Scan for the cell matching the given text and deliver its [X, Y] coordinate at center. 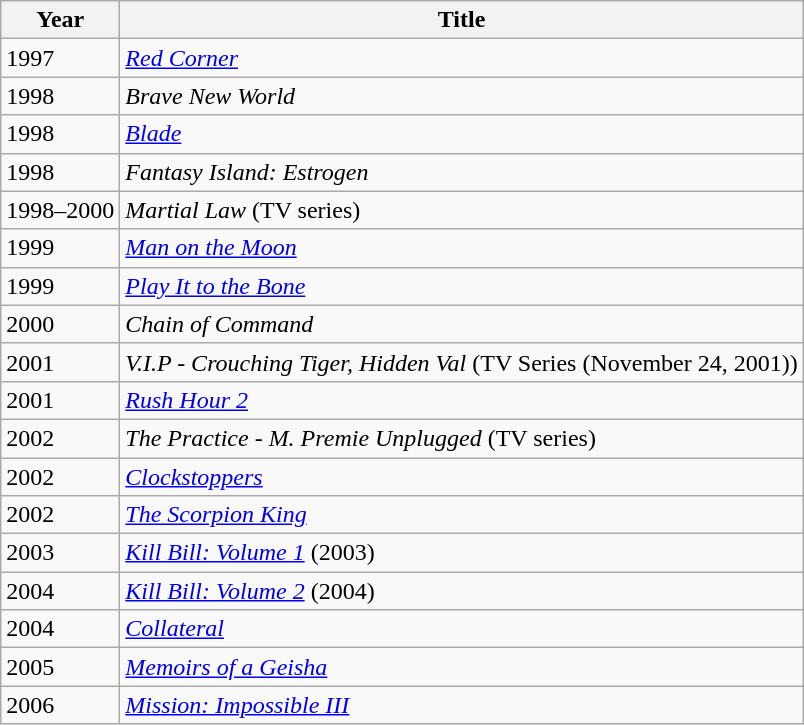
Title [462, 20]
Martial Law (TV series) [462, 210]
Rush Hour 2 [462, 400]
Fantasy Island: Estrogen [462, 172]
Play It to the Bone [462, 286]
The Scorpion King [462, 515]
Brave New World [462, 96]
Collateral [462, 629]
The Practice - M. Premie Unplugged (TV series) [462, 438]
1998–2000 [60, 210]
2000 [60, 324]
2005 [60, 667]
Memoirs of a Geisha [462, 667]
Year [60, 20]
Kill Bill: Volume 1 (2003) [462, 553]
Chain of Command [462, 324]
1997 [60, 58]
Mission: Impossible III [462, 705]
V.I.P - Crouching Tiger, Hidden Val (TV Series (November 24, 2001)) [462, 362]
Man on the Moon [462, 248]
Red Corner [462, 58]
2006 [60, 705]
Blade [462, 134]
Clockstoppers [462, 477]
Kill Bill: Volume 2 (2004) [462, 591]
2003 [60, 553]
